For the text-containing cell, return its midpoint in (x, y) coordinate format. 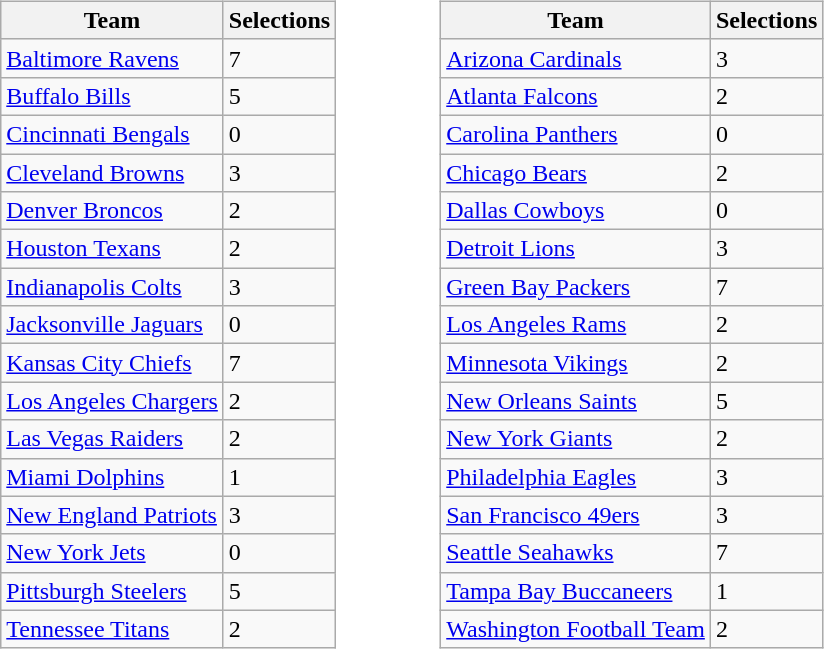
Chicago Bears (576, 173)
Buffalo Bills (112, 96)
Baltimore Ravens (112, 58)
Carolina Panthers (576, 134)
Houston Texans (112, 249)
Indianapolis Colts (112, 287)
San Francisco 49ers (576, 515)
Tennessee Titans (112, 629)
Kansas City Chiefs (112, 363)
Denver Broncos (112, 211)
Miami Dolphins (112, 477)
Los Angeles Rams (576, 325)
New England Patriots (112, 515)
Washington Football Team (576, 629)
Seattle Seahawks (576, 553)
Jacksonville Jaguars (112, 325)
Minnesota Vikings (576, 363)
Cincinnati Bengals (112, 134)
Las Vegas Raiders (112, 439)
Pittsburgh Steelers (112, 591)
Tampa Bay Buccaneers (576, 591)
Cleveland Browns (112, 173)
New York Giants (576, 439)
New Orleans Saints (576, 401)
Green Bay Packers (576, 287)
Arizona Cardinals (576, 58)
Detroit Lions (576, 249)
New York Jets (112, 553)
Dallas Cowboys (576, 211)
Atlanta Falcons (576, 96)
Los Angeles Chargers (112, 401)
Philadelphia Eagles (576, 477)
